Detect which cell encompasses the target text, then output its (X, Y) center coordinate. 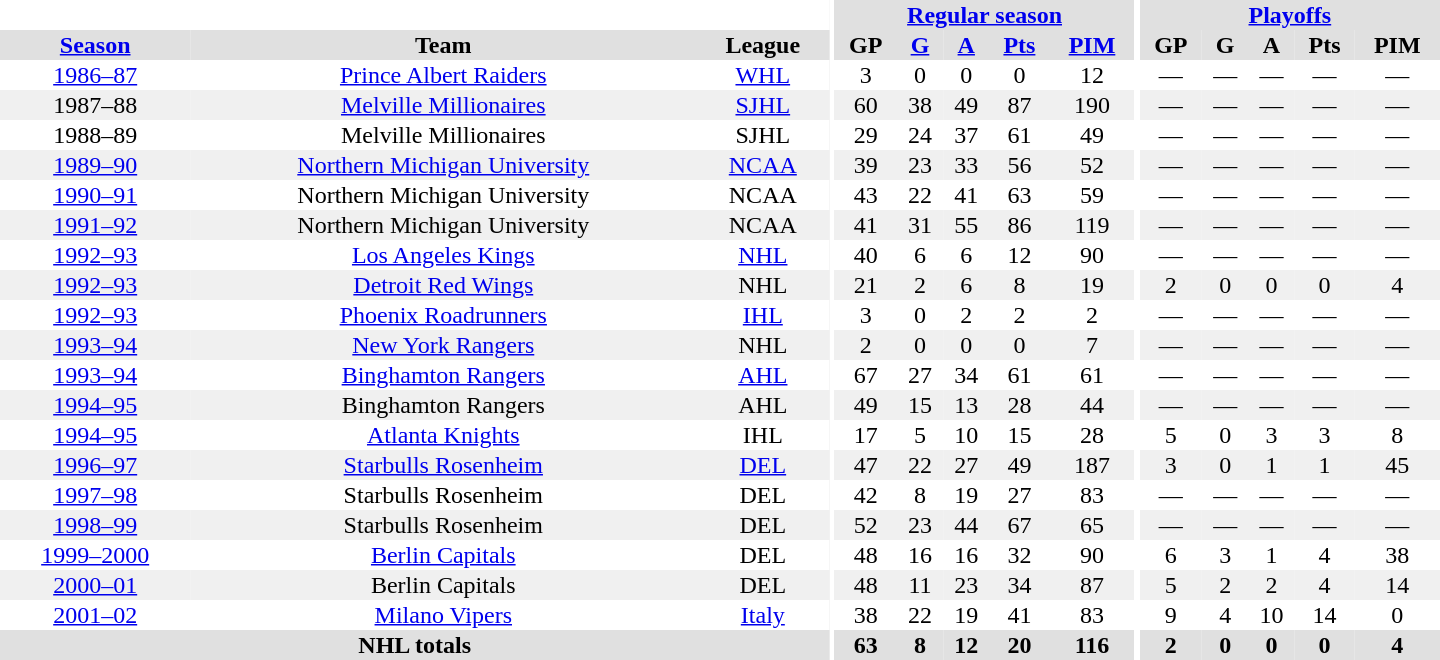
11 (920, 585)
59 (1092, 195)
League (762, 45)
Atlanta Knights (443, 435)
60 (866, 105)
13 (966, 405)
1990–91 (95, 195)
31 (920, 225)
7 (1092, 345)
1996–97 (95, 465)
17 (866, 435)
86 (1019, 225)
2000–01 (95, 585)
2001–02 (95, 615)
NHL totals (414, 645)
24 (920, 135)
119 (1092, 225)
New York Rangers (443, 345)
32 (1019, 555)
190 (1092, 105)
Los Angeles Kings (443, 255)
187 (1092, 465)
37 (966, 135)
1991–92 (95, 225)
33 (966, 165)
20 (1019, 645)
Team (443, 45)
47 (866, 465)
116 (1092, 645)
56 (1019, 165)
1998–99 (95, 525)
WHL (762, 75)
Milano Vipers (443, 615)
9 (1171, 615)
43 (866, 195)
Detroit Red Wings (443, 285)
1987–88 (95, 105)
45 (1398, 465)
1988–89 (95, 135)
40 (866, 255)
29 (866, 135)
Regular season (985, 15)
21 (866, 285)
Italy (762, 615)
1999–2000 (95, 555)
1989–90 (95, 165)
1997–98 (95, 495)
39 (866, 165)
1986–87 (95, 75)
65 (1092, 525)
Season (95, 45)
Prince Albert Raiders (443, 75)
Phoenix Roadrunners (443, 315)
55 (966, 225)
42 (866, 495)
Playoffs (1290, 15)
